From the cell containing the given text, extract its center point as (x, y) coordinate. 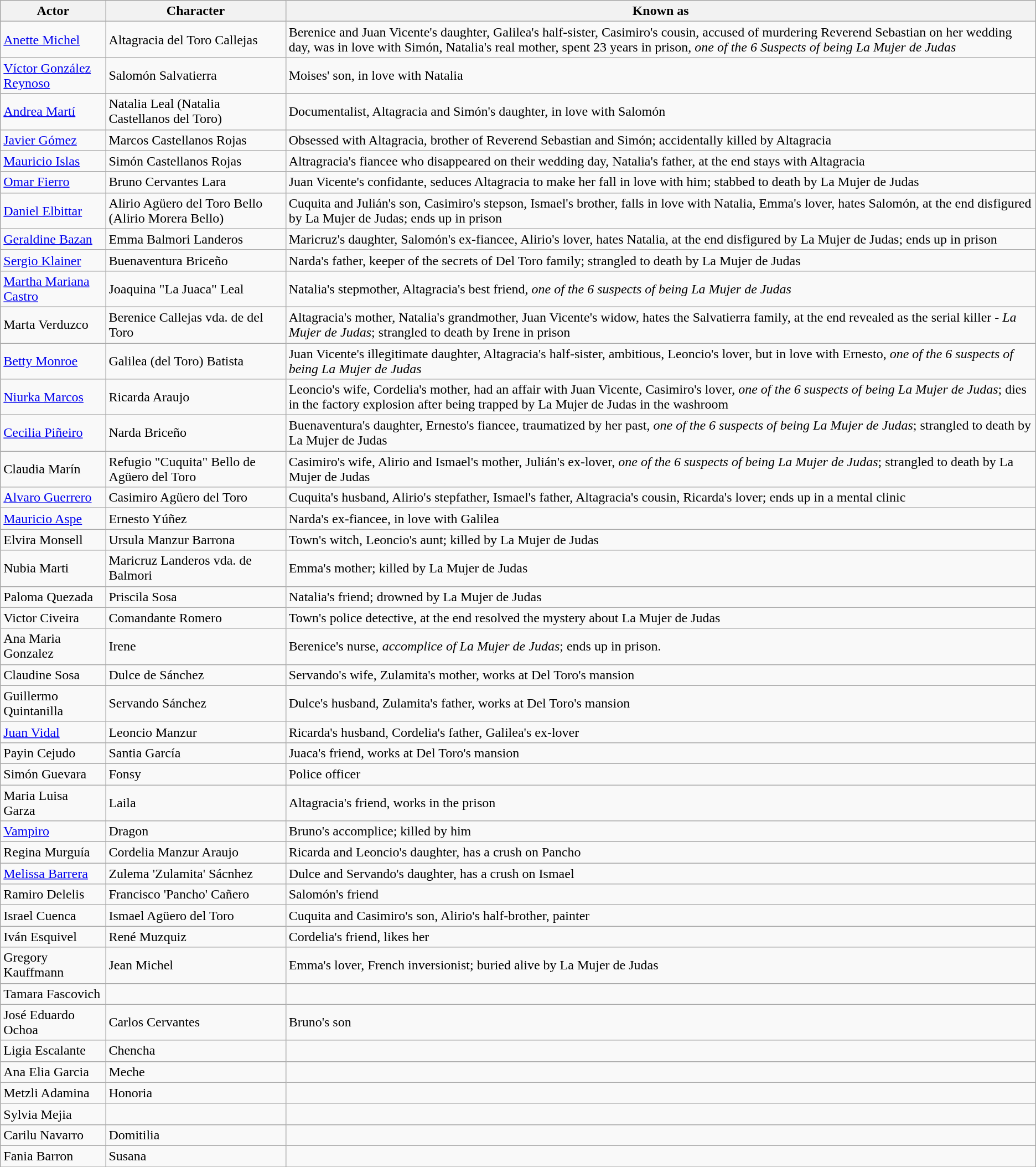
Juan Vicente's confidante, seduces Altagracia to make her fall in love with him; stabbed to death by La Mujer de Judas (661, 182)
Regina Murguía (53, 853)
Santia García (196, 753)
Dulce de Sánchez (196, 675)
Sylvia Mejia (53, 1114)
Altagracia's friend, works in the prison (661, 803)
Obsessed with Altagracia, brother of Reverend Sebastian and Simón; accidentally killed by Altagracia (661, 140)
Andrea Martí (53, 112)
Ramiro Delelis (53, 895)
Leoncio Manzur (196, 732)
Meche (196, 1072)
Cecilia Piñeiro (53, 433)
Gregory Kauffmann (53, 965)
Town's witch, Leoncio's aunt; killed by La Mujer de Judas (661, 540)
Police officer (661, 774)
Marta Verduzco (53, 324)
Cuquita and Casimiro's son, Alirio's half-brother, painter (661, 916)
Bruno's accomplice; killed by him (661, 832)
Francisco 'Pancho' Cañero (196, 895)
Altragracia's fiancee who disappeared on their wedding day, Natalia's father, at the end stays with Altagracia (661, 161)
Town's police detective, at the end resolved the mystery about La Mujer de Judas (661, 618)
Simón Guevara (53, 774)
Natalia's friend; drowned by La Mujer de Judas (661, 597)
Moises' son, in love with Natalia (661, 75)
José Eduardo Ochoa (53, 1022)
Irene (196, 647)
Ernesto Yúñez (196, 519)
Casimiro Agüero del Toro (196, 498)
Narda's ex-fiancee, in love with Galilea (661, 519)
Chencha (196, 1051)
Marcos Castellanos Rojas (196, 140)
Buenaventura Briceño (196, 260)
Niurka Marcos (53, 397)
Payin Cejudo (53, 753)
Elvira Monsell (53, 540)
Bruno's son (661, 1022)
Ana Elia Garcia (53, 1072)
Ricarda's husband, Cordelia's father, Galilea's ex-lover (661, 732)
Maria Luisa Garza (53, 803)
Ana Maria Gonzalez (53, 647)
Galilea (del Toro) Batista (196, 361)
Martha Mariana Castro (53, 289)
Servando Sánchez (196, 703)
Ricarda and Leoncio's daughter, has a crush on Pancho (661, 853)
Cuquita's husband, Alirio's stepfather, Ismael's father, Altagracia's cousin, Ricarda's lover; ends up in a mental clinic (661, 498)
Dulce's husband, Zulamita's father, works at Del Toro's mansion (661, 703)
Paloma Quezada (53, 597)
Ismael Agüero del Toro (196, 916)
Claudia Marín (53, 469)
Juan Vidal (53, 732)
Nubia Marti (53, 568)
Domitilia (196, 1135)
Victor Civeira (53, 618)
Narda's father, keeper of the secrets of Del Toro family; strangled to death by La Mujer de Judas (661, 260)
Cordelia's friend, likes her (661, 937)
Carlos Cervantes (196, 1022)
Documentalist, Altagracia and Simón's daughter, in love with Salomón (661, 112)
Melissa Barrera (53, 874)
Mauricio Aspe (53, 519)
Fonsy (196, 774)
Refugio "Cuquita" Bello de Agüero del Toro (196, 469)
Susana (196, 1156)
Actor (53, 11)
Guillermo Quintanilla (53, 703)
Honoria (196, 1093)
Dragon (196, 832)
Sergio Klainer (53, 260)
Israel Cuenca (53, 916)
Berenice Callejas vda. de del Toro (196, 324)
Narda Briceño (196, 433)
Betty Monroe (53, 361)
Priscila Sosa (196, 597)
Fania Barron (53, 1156)
Anette Michel (53, 40)
Dulce and Servando's daughter, has a crush on Ismael (661, 874)
Natalia Leal (Natalia Castellanos del Toro) (196, 112)
Servando's wife, Zulamita's mother, works at Del Toro's mansion (661, 675)
Javier Gómez (53, 140)
Geraldine Bazan (53, 239)
Emma's mother; killed by La Mujer de Judas (661, 568)
Emma Balmori Landeros (196, 239)
Comandante Romero (196, 618)
Zulema 'Zulamita' Sácnhez (196, 874)
Carilu Navarro (53, 1135)
Tamara Fascovich (53, 994)
Simón Castellanos Rojas (196, 161)
Cordelia Manzur Araujo (196, 853)
Mauricio Islas (53, 161)
Salomón's friend (661, 895)
Juaca's friend, works at Del Toro's mansion (661, 753)
Ricarda Araujo (196, 397)
Ligia Escalante (53, 1051)
Altagracia del Toro Callejas (196, 40)
Claudine Sosa (53, 675)
Vampiro (53, 832)
Emma's lover, French inversionist; buried alive by La Mujer de Judas (661, 965)
Maricruz's daughter, Salomón's ex-fiancee, Alirio's lover, hates Natalia, at the end disfigured by La Mujer de Judas; ends up in prison (661, 239)
Joaquina "La Juaca" Leal (196, 289)
Iván Esquivel (53, 937)
Maricruz Landeros vda. de Balmori (196, 568)
Víctor González Reynoso (53, 75)
Alirio Agüero del Toro Bello (Alirio Morera Bello) (196, 210)
Alvaro Guerrero (53, 498)
René Muzquiz (196, 937)
Character (196, 11)
Laila (196, 803)
Natalia's stepmother, Altagracia's best friend, one of the 6 suspects of being La Mujer de Judas (661, 289)
Daniel Elbittar (53, 210)
Berenice's nurse, accomplice of La Mujer de Judas; ends up in prison. (661, 647)
Omar Fierro (53, 182)
Bruno Cervantes Lara (196, 182)
Metzli Adamina (53, 1093)
Known as (661, 11)
Jean Michel (196, 965)
Salomón Salvatierra (196, 75)
Ursula Manzur Barrona (196, 540)
